Determine the [x, y] coordinate at the center of the cell enclosing the given text.  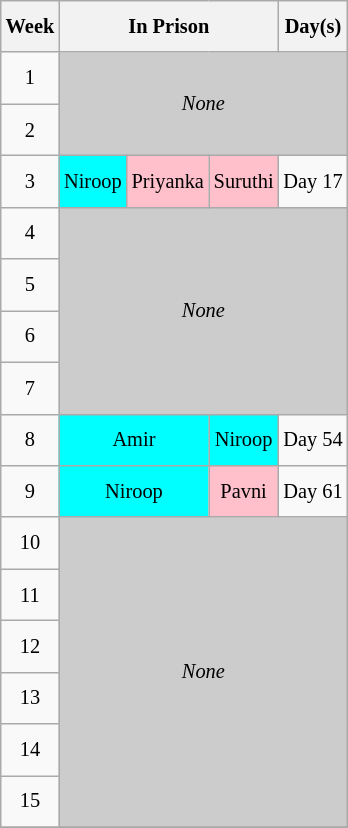
12 [30, 646]
3 [30, 181]
Week [30, 26]
Day 54 [312, 440]
10 [30, 543]
14 [30, 750]
Pavni [244, 491]
Day 61 [312, 491]
2 [30, 130]
Priyanka [168, 181]
Suruthi [244, 181]
In Prison [168, 26]
13 [30, 698]
8 [30, 440]
Amir [134, 440]
7 [30, 388]
Day(s) [312, 26]
9 [30, 491]
11 [30, 595]
5 [30, 285]
6 [30, 336]
1 [30, 78]
Day 17 [312, 181]
4 [30, 233]
15 [30, 801]
